Return [X, Y] of the center of cell containing provided text 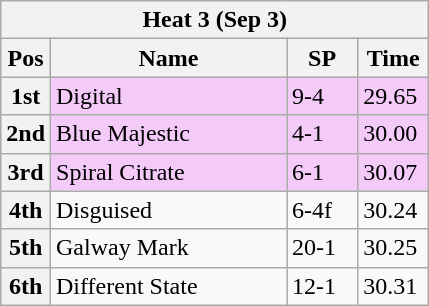
29.65 [394, 96]
Blue Majestic [169, 134]
3rd [26, 172]
9-4 [322, 96]
20-1 [322, 248]
30.00 [394, 134]
4-1 [322, 134]
Digital [169, 96]
Different State [169, 286]
4th [26, 210]
Galway Mark [169, 248]
Pos [26, 58]
Disguised [169, 210]
5th [26, 248]
30.25 [394, 248]
Name [169, 58]
30.31 [394, 286]
6-4f [322, 210]
6th [26, 286]
Spiral Citrate [169, 172]
30.24 [394, 210]
12-1 [322, 286]
1st [26, 96]
6-1 [322, 172]
SP [322, 58]
Time [394, 58]
2nd [26, 134]
Heat 3 (Sep 3) [215, 20]
30.07 [394, 172]
